Scan for the cell matching the given text and deliver its [X, Y] coordinate at center. 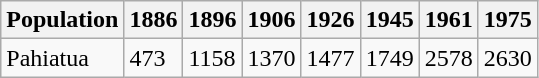
2630 [508, 58]
1158 [212, 58]
1477 [330, 58]
1370 [272, 58]
473 [154, 58]
1945 [390, 20]
1886 [154, 20]
1961 [448, 20]
1896 [212, 20]
1926 [330, 20]
2578 [448, 58]
1975 [508, 20]
Pahiatua [62, 58]
1906 [272, 20]
Population [62, 20]
1749 [390, 58]
